Locate the cell with the specified text and output its [x, y] center coordinate. 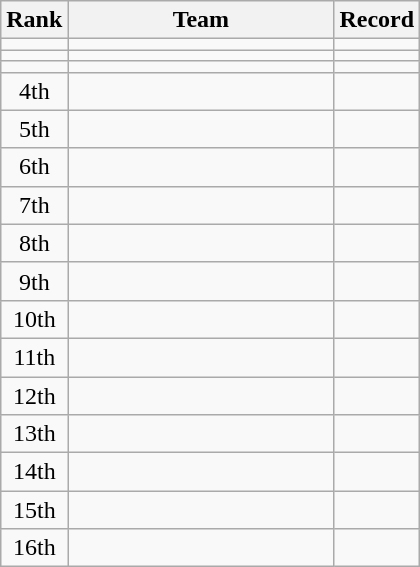
14th [34, 472]
10th [34, 319]
7th [34, 205]
5th [34, 129]
12th [34, 395]
11th [34, 357]
Rank [34, 20]
16th [34, 548]
6th [34, 167]
13th [34, 434]
15th [34, 510]
4th [34, 91]
8th [34, 243]
Team [201, 20]
Record [377, 20]
9th [34, 281]
